Provide the [x, y] coordinate of the cell's center where the given text is located.  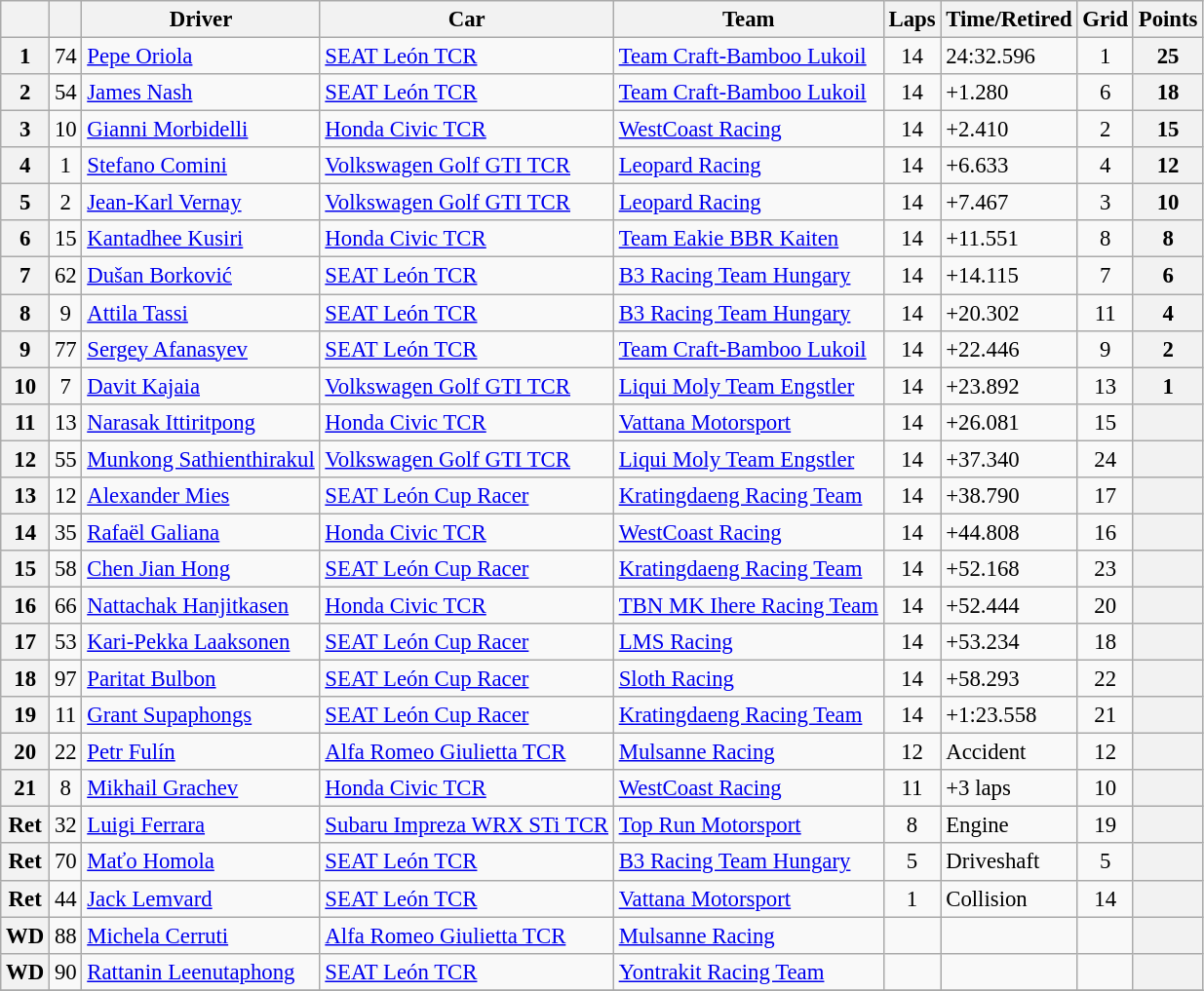
54 [66, 93]
+37.340 [1009, 459]
Time/Retired [1009, 19]
+1.280 [1009, 93]
Kantadhee Kusiri [201, 239]
Laps [913, 19]
77 [66, 349]
Luigi Ferrara [201, 825]
Driver [201, 19]
Davit Kajaia [201, 386]
+22.446 [1009, 349]
Grid [1106, 19]
Grant Supaphongs [201, 715]
32 [66, 825]
+52.168 [1009, 569]
70 [66, 862]
90 [66, 972]
+11.551 [1009, 239]
Yontrakit Racing Team [749, 972]
Attila Tassi [201, 313]
+2.410 [1009, 130]
Chen Jian Hong [201, 569]
+6.633 [1009, 166]
James Nash [201, 93]
TBN MK Ihere Racing Team [749, 605]
+53.234 [1009, 642]
24:32.596 [1009, 57]
+7.467 [1009, 203]
Narasak Ittiritpong [201, 422]
Stefano Comini [201, 166]
Rattanin Leenutaphong [201, 972]
Top Run Motorsport [749, 825]
Team Eakie BBR Kaiten [749, 239]
53 [66, 642]
Petr Fulín [201, 752]
+58.293 [1009, 679]
Engine [1009, 825]
58 [66, 569]
24 [1106, 459]
+14.115 [1009, 276]
Jack Lemvard [201, 898]
+26.081 [1009, 422]
Collision [1009, 898]
44 [66, 898]
Michela Cerruti [201, 935]
Maťo Homola [201, 862]
25 [1168, 57]
Munkong Sathienthirakul [201, 459]
Car [466, 19]
23 [1106, 569]
+44.808 [1009, 532]
55 [66, 459]
LMS Racing [749, 642]
Paritat Bulbon [201, 679]
Nattachak Hanjitkasen [201, 605]
+23.892 [1009, 386]
Subaru Impreza WRX STi TCR [466, 825]
Gianni Morbidelli [201, 130]
Mikhail Grachev [201, 788]
Driveshaft [1009, 862]
Accident [1009, 752]
Alexander Mies [201, 496]
+38.790 [1009, 496]
Team [749, 19]
Kari-Pekka Laaksonen [201, 642]
Dušan Borković [201, 276]
Rafaël Galiana [201, 532]
74 [66, 57]
+52.444 [1009, 605]
+20.302 [1009, 313]
+3 laps [1009, 788]
Points [1168, 19]
62 [66, 276]
35 [66, 532]
Sergey Afanasyev [201, 349]
66 [66, 605]
+1:23.558 [1009, 715]
Sloth Racing [749, 679]
Pepe Oriola [201, 57]
97 [66, 679]
Jean-Karl Vernay [201, 203]
88 [66, 935]
